Determine the (X, Y) coordinate at the center of the cell enclosing the given text.  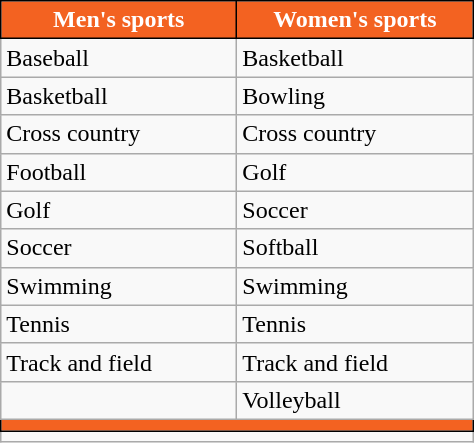
Football (119, 172)
Bowling (355, 96)
Softball (355, 248)
Men's sports (119, 20)
Women's sports (355, 20)
Volleyball (355, 400)
Baseball (119, 58)
